Extract the [x, y] coordinate from the center of the cell holding the provided text.  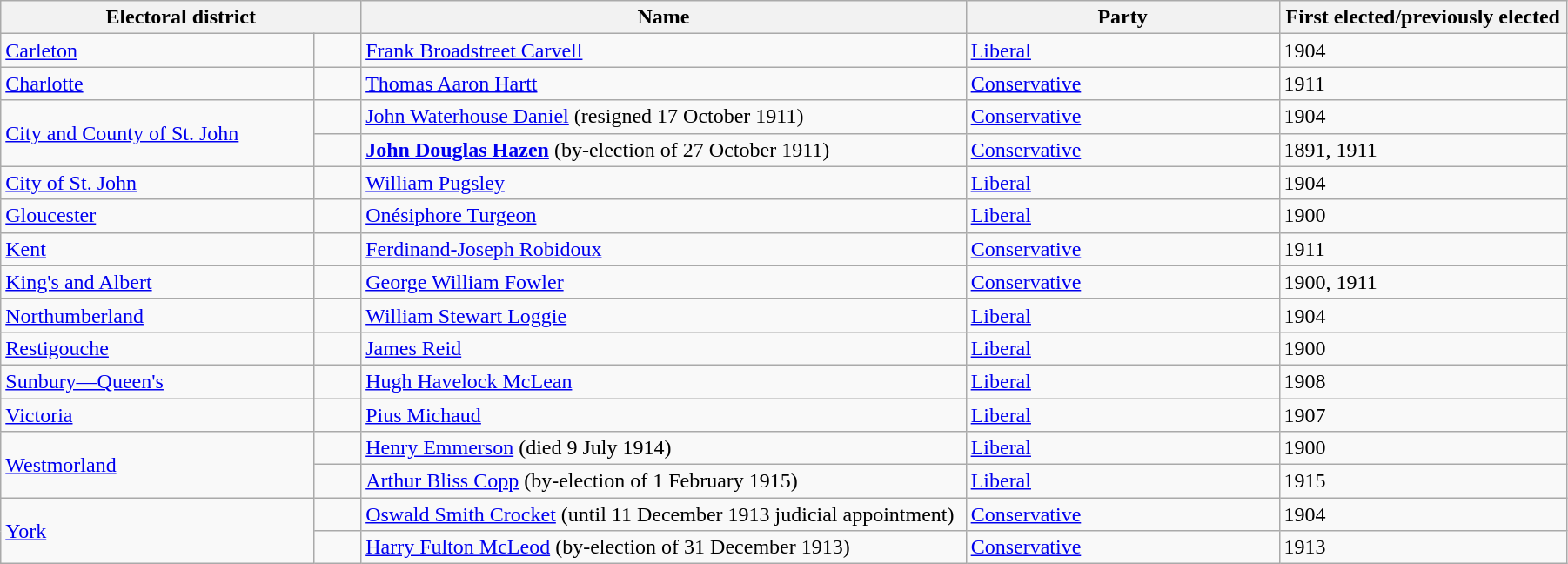
Pius Michaud [663, 415]
1900, 1911 [1423, 282]
Party [1122, 17]
James Reid [663, 348]
Ferdinand-Joseph Robidoux [663, 249]
Victoria [157, 415]
Carleton [157, 50]
Sunbury—Queen's [157, 381]
Onésiphore Turgeon [663, 216]
Gloucester [157, 216]
Frank Broadstreet Carvell [663, 50]
Oswald Smith Crocket (until 11 December 1913 judicial appointment) [663, 514]
George William Fowler [663, 282]
York [157, 531]
King's and Albert [157, 282]
1891, 1911 [1423, 150]
1915 [1423, 481]
Electoral district [181, 17]
Westmorland [157, 465]
William Stewart Loggie [663, 315]
1908 [1423, 381]
Arthur Bliss Copp (by-election of 1 February 1915) [663, 481]
John Douglas Hazen (by-election of 27 October 1911) [663, 150]
William Pugsley [663, 183]
Charlotte [157, 84]
John Waterhouse Daniel (resigned 17 October 1911) [663, 117]
1913 [1423, 547]
1907 [1423, 415]
Kent [157, 249]
First elected/previously elected [1423, 17]
Hugh Havelock McLean [663, 381]
Harry Fulton McLeod (by-election of 31 December 1913) [663, 547]
City of St. John [157, 183]
Thomas Aaron Hartt [663, 84]
Name [663, 17]
Northumberland [157, 315]
Restigouche [157, 348]
City and County of St. John [157, 133]
Henry Emmerson (died 9 July 1914) [663, 448]
